Locate the cell with the specified text and output its (X, Y) center coordinate. 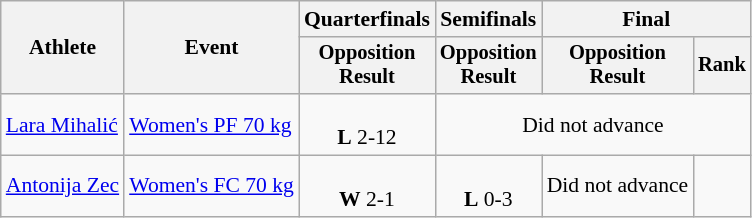
Quarterfinals (367, 19)
Lara Mihalić (62, 124)
Rank (722, 66)
Antonija Zec (62, 186)
W 2-1 (367, 186)
L 2-12 (367, 124)
Semifinals (488, 19)
Final (646, 19)
Women's PF 70 kg (212, 124)
Event (212, 48)
Women's FC 70 kg (212, 186)
Athlete (62, 48)
L 0-3 (488, 186)
